From the cell containing the given text, extract its center point as [X, Y] coordinate. 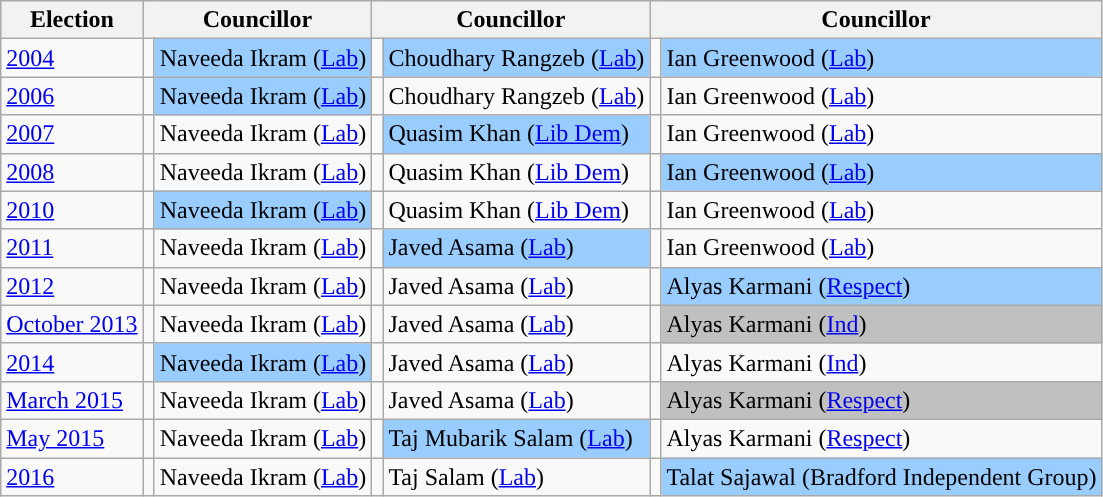
Talat Sajawal (Bradford Independent Group) [882, 477]
Taj Mubarik Salam (Lab) [516, 438]
2007 [72, 134]
2004 [72, 58]
2010 [72, 210]
Election [72, 20]
May 2015 [72, 438]
2011 [72, 248]
2014 [72, 362]
2016 [72, 477]
March 2015 [72, 400]
2006 [72, 96]
2012 [72, 286]
2008 [72, 172]
October 2013 [72, 324]
Taj Salam (Lab) [516, 477]
